Determine the (x, y) coordinate at the center of the cell enclosing the given text.  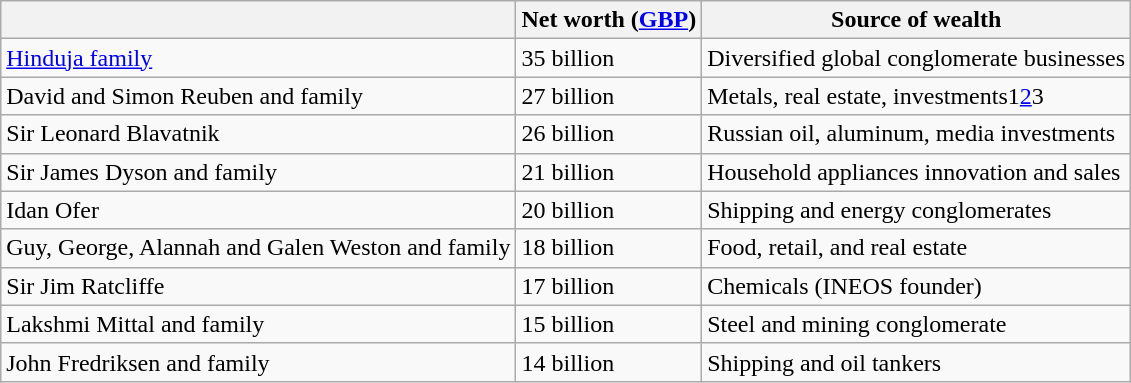
Russian oil, aluminum, media investments (916, 134)
26 billion (609, 134)
Lakshmi Mittal and family (258, 324)
Household appliances innovation and sales (916, 172)
15 billion (609, 324)
Chemicals (INEOS founder) (916, 286)
18 billion (609, 248)
35 billion (609, 58)
Metals, real estate, investments123 (916, 96)
14 billion (609, 362)
Sir Jim Ratcliffe (258, 286)
Shipping and energy conglomerates (916, 210)
20 billion (609, 210)
Shipping and oil tankers (916, 362)
John Fredriksen and family (258, 362)
Sir Leonard Blavatnik (258, 134)
David and Simon Reuben and family (258, 96)
Idan Ofer (258, 210)
Guy, George, Alannah and Galen Weston and family (258, 248)
Sir James Dyson and family (258, 172)
Steel and mining conglomerate (916, 324)
Net worth (GBP) (609, 20)
27 billion (609, 96)
17 billion (609, 286)
Diversified global conglomerate businesses (916, 58)
Hinduja family (258, 58)
Source of wealth (916, 20)
21 billion (609, 172)
Food, retail, and real estate (916, 248)
